Scan for the cell matching the given text and deliver its [X, Y] coordinate at center. 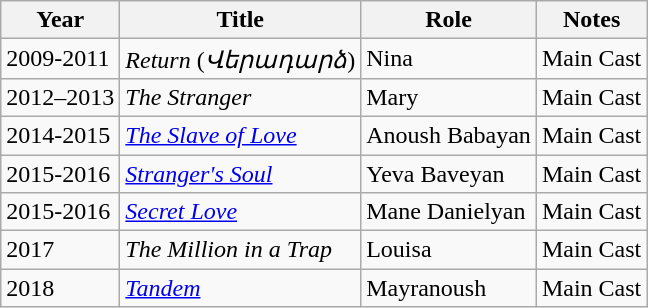
Stranger's Soul [240, 173]
The Slave of Love [240, 135]
Nina [449, 59]
Return (Վերադարձ) [240, 59]
2017 [60, 250]
2009-2011 [60, 59]
2012–2013 [60, 97]
Louisa [449, 250]
Mayranoush [449, 288]
Year [60, 20]
Role [449, 20]
Mary [449, 97]
The Million in a Trap [240, 250]
2014-2015 [60, 135]
2018 [60, 288]
Secret Love [240, 212]
Anoush Babayan [449, 135]
Mane Danielyan [449, 212]
The Stranger [240, 97]
Yeva Baveyan [449, 173]
Notes [591, 20]
Tandem [240, 288]
Title [240, 20]
